Extract the (X, Y) coordinate from the center of the cell holding the provided text.  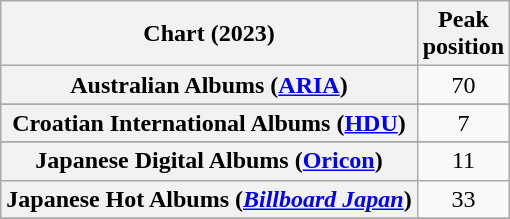
33 (463, 199)
Japanese Hot Albums (Billboard Japan) (209, 199)
70 (463, 85)
Peakposition (463, 34)
Chart (2023) (209, 34)
11 (463, 161)
Australian Albums (ARIA) (209, 85)
Croatian International Albums (HDU) (209, 123)
7 (463, 123)
Japanese Digital Albums (Oricon) (209, 161)
